Determine the [X, Y] coordinate at the center of the cell enclosing the given text.  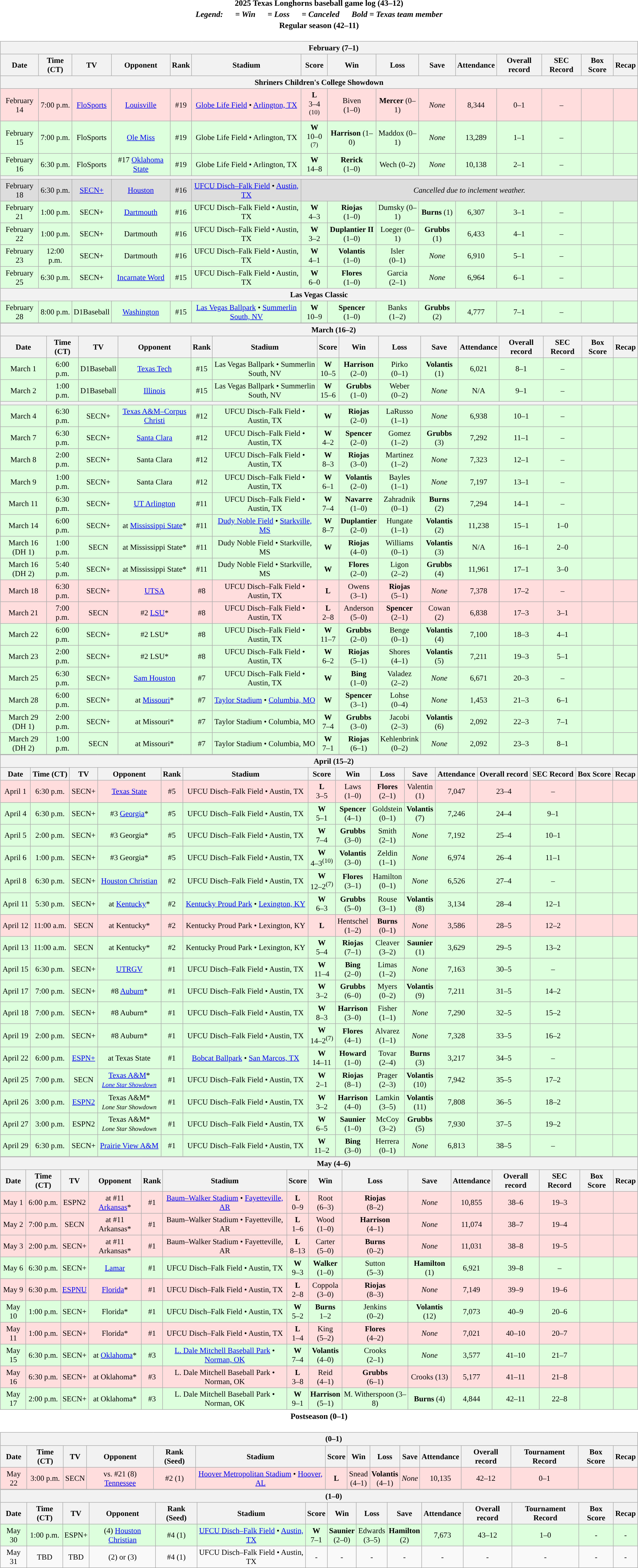
7,294 [478, 504]
March 28 [23, 700]
Cleaver(3–2) [387, 947]
7,292 [478, 438]
Loeger (0–1) [397, 234]
Zeldin(1–1) [387, 857]
Wech (0–2) [397, 164]
March 21 [23, 613]
Burns1–2 [325, 1312]
Bing(3–0) [353, 1145]
7,047 [456, 791]
23–3 [521, 744]
Riojas(8–1) [353, 1080]
Banks(1–2) [397, 312]
April 5 [16, 835]
Washington [141, 312]
25–4 [504, 835]
26–4 [504, 857]
April 17 [16, 991]
12–2 [553, 926]
Houston Christian [129, 881]
Texas State [129, 791]
42–12 [486, 1478]
Jacobi(2–3) [399, 722]
Riojas(4–0) [359, 547]
Burns(2) [439, 504]
March 29 (DH 2) [23, 744]
18–2 [553, 1101]
12:00 p.m. [55, 256]
Hungate(1–1) [399, 525]
March 9 [23, 481]
W4–2 [328, 438]
February 16 [20, 164]
Burns(0–2) [375, 1246]
Prager(2–3) [387, 1080]
March 1 [23, 369]
Shriners Children's College Showdown [319, 82]
7,323 [478, 460]
Volantis(5) [439, 657]
Maddox (0–1) [397, 137]
W8–7 [328, 525]
Texas A&M–Corpus Christi [154, 416]
Las Vegas Classic [319, 295]
6,838 [478, 613]
King(5–2) [325, 1333]
6,307 [476, 212]
March 23 [23, 657]
5:40 p.m. [63, 569]
3,217 [456, 1058]
11,238 [478, 525]
3,134 [456, 904]
L1–6 [297, 1225]
Flores(4–2) [375, 1333]
March 2 [23, 391]
W4–3(10) [322, 857]
Riojas(6–1) [359, 744]
Grubbs(1–0) [359, 391]
17–1 [521, 569]
31–5 [504, 991]
Volantis(9) [420, 991]
Navarre(1–0) [359, 504]
February 22 [20, 234]
7,100 [478, 634]
28–5 [504, 926]
March (16–2) [319, 330]
Hamilton(0–1) [387, 881]
Walker(1–0) [325, 1268]
Grubbs(5–0) [353, 904]
Sutton(5–3) [375, 1268]
Spencer(3–1) [359, 700]
Ligon(2–2) [399, 569]
March 4 [23, 416]
3,586 [456, 926]
May 10 [13, 1312]
Cancelled due to inclement weather. [469, 190]
Valadez(2–2) [399, 678]
Alvarez(1–1) [387, 1035]
Howard(1–0) [353, 1058]
May 3 [13, 1246]
19–6 [560, 1289]
41–11 [516, 1377]
Lohse(0–4) [399, 700]
Spencer(4–1) [353, 813]
37–5 [504, 1124]
28–4 [504, 904]
W11–7 [328, 634]
13,289 [476, 137]
14–1 [521, 504]
34–5 [504, 1058]
Root(6–3) [325, 1202]
7,673 [442, 1535]
February 18 [20, 190]
Volantis(8) [420, 904]
32–5 [504, 1013]
20–3 [521, 678]
19–2 [553, 1124]
Saunier(1) [420, 947]
8,344 [476, 105]
W12–2(7) [322, 881]
2–0 [562, 547]
Zahradnik(0–1) [399, 504]
11,074 [471, 1225]
March 16 (DH 2) [23, 569]
Crooks(2–1) [375, 1355]
Burns (1) [437, 212]
W10–9 [314, 312]
Kehlenbrink(0–2) [399, 744]
Volantis(11) [420, 1101]
Volantis(4–0) [325, 1355]
Louisville [141, 105]
Texas Tech [154, 369]
Flores(1–0) [351, 277]
Garcia(2–1) [397, 277]
38–6 [516, 1202]
April 22 [16, 1058]
Mercer (0–1) [397, 105]
6,964 [476, 277]
Prairie View A&M [129, 1145]
April 26 [16, 1101]
Williams(0–1) [399, 547]
7,328 [456, 1035]
23–4 [504, 791]
McCoy(3–2) [387, 1124]
May 30 [14, 1535]
Rerick(1–0) [351, 164]
20–7 [560, 1333]
April 4 [16, 813]
March 29 (DH 1) [23, 722]
7,149 [471, 1289]
W5–2 [297, 1312]
5:30 p.m. [50, 904]
Lamkin(3–5) [387, 1101]
Limas(1–2) [387, 969]
Volantis(4) [439, 634]
W4–3 [314, 212]
April 11 [16, 904]
Laws(1–0) [353, 791]
March 7 [23, 438]
Ole Miss [141, 137]
38–7 [516, 1225]
February (7–1) [319, 48]
11,961 [478, 569]
Harrison(4–0) [353, 1101]
W6–1 [328, 481]
17–3 [521, 613]
33–5 [504, 1035]
Volantis(4–1) [385, 1478]
Saunier(1–0) [353, 1124]
Flores(2–1) [387, 791]
7,930 [456, 1124]
Harrison(4–1) [375, 1225]
Riojas(8–3) [375, 1289]
Shores(4–1) [399, 657]
Grubbs (1) [437, 234]
April 25 [16, 1080]
3,577 [471, 1355]
March 16 (DH 1) [23, 547]
May 9 [13, 1289]
Riojas(1–0) [351, 212]
March 11 [23, 504]
February 25 [20, 277]
27–4 [504, 881]
Riojas(3–0) [359, 460]
W14–11 [322, 1058]
February 28 [20, 312]
W5–4 [322, 947]
38–8 [516, 1246]
Spencer(1–0) [351, 312]
10,138 [476, 164]
April 19 [16, 1035]
6,021 [478, 369]
Hamilton(2) [404, 1535]
W6–2 [328, 657]
Benge(0–1) [399, 634]
7,246 [456, 813]
10,135 [440, 1478]
Grubbs(6–0) [353, 991]
Hoover Metropolitan Stadium • Hoover, AL [261, 1478]
W6–0 [314, 277]
W15–6 [328, 391]
Myers(0–2) [387, 991]
W6–5 [322, 1124]
18–3 [521, 634]
LaRusso(1–1) [399, 416]
Goldstein(0–1) [387, 813]
February 14 [20, 105]
May 15 [13, 1355]
L8–13 [297, 1246]
W2–1 [322, 1080]
Volantis (1) [439, 369]
6,910 [476, 256]
Bobcat Ballpark • San Marcos, TX [245, 1058]
April 13 [16, 947]
Edwards(3–5) [372, 1535]
Jenkins(0–2) [375, 1312]
Cowan(2) [439, 613]
Riojas(2–0) [359, 416]
Grubbs(5) [420, 1124]
May 17 [13, 1399]
24–4 [504, 813]
22–3 [521, 722]
Saunier(2–0) [342, 1535]
Rouse(3–1) [387, 904]
Crooks (13) [430, 1377]
7,197 [478, 481]
UTRGV [129, 969]
March 8 [23, 460]
40–10 [516, 1333]
13–1 [521, 481]
42–11 [516, 1399]
6,938 [478, 416]
Martinez(1–2) [399, 460]
May 22 [14, 1478]
3,629 [456, 947]
Grubbs(2–0) [359, 634]
Flores(3–1) [353, 881]
13–2 [553, 947]
6,433 [476, 234]
April 15 [16, 969]
41–10 [516, 1355]
Flores(2–0) [359, 569]
Coppola(3–0) [325, 1289]
6,671 [478, 678]
W11–2 [322, 1145]
Isler(0–1) [397, 256]
39–8 [516, 1268]
Grubbs(3) [439, 438]
May 6 [13, 1268]
Volantis(2–0) [359, 481]
6,813 [456, 1145]
6,526 [456, 881]
W5–1 [322, 813]
Volantis(1–0) [351, 256]
W10–5 [328, 369]
Biven(1–0) [351, 105]
April 8 [16, 881]
Carter(5–0) [325, 1246]
Wood(1–0) [325, 1225]
30–5 [504, 969]
#17 Oklahoma State [141, 164]
1,453 [478, 700]
W10–0 (7) [314, 137]
Hamilton(1) [430, 1268]
7,073 [471, 1312]
16–1 [521, 547]
Flores(4–1) [353, 1035]
April 1 [16, 791]
6,921 [471, 1268]
36–5 [504, 1101]
March 18 [23, 591]
Volantis(7) [420, 813]
May 31 [14, 1557]
Gomez(1–2) [399, 438]
29–5 [504, 947]
8:00 p.m. [55, 312]
4,844 [471, 1399]
Burns (4) [430, 1399]
4,777 [476, 312]
Dumsky (0–1) [397, 212]
April 29 [16, 1145]
Valentin(1) [420, 791]
February 15 [20, 137]
7,192 [456, 835]
Smith(2–1) [387, 835]
10,855 [471, 1202]
Illinois [154, 391]
Spencer(2–0) [359, 438]
16–2 [553, 1035]
Bing(2–0) [353, 969]
May (4–6) [319, 1163]
Bayles(1–1) [399, 481]
Houston [141, 190]
W4–1 [314, 256]
vs. #21 (8) Tennessee [120, 1478]
UTSA [154, 591]
(0–1) [319, 1439]
L1–4 [297, 1333]
April 27 [16, 1124]
L0–9 [297, 1202]
Grubbs(6–1) [375, 1377]
22–8 [560, 1399]
at Texas State [129, 1058]
20–6 [560, 1312]
W11–4 [322, 969]
M. Witherspoon (3–8) [375, 1399]
March 22 [23, 634]
April 18 [16, 1013]
February 21 [20, 212]
Riojas(8–2) [375, 1202]
Burns(3) [420, 1058]
April 12 [16, 926]
39–9 [516, 1289]
Harrison(2–0) [359, 369]
Volantis(3) [439, 547]
Volantis(10) [420, 1080]
Volantis (12) [430, 1312]
Duplantier(2–0) [359, 525]
April (15–2) [319, 761]
Duplantier II(1–0) [351, 234]
40–9 [516, 1312]
Harrison(3–0) [353, 1013]
(4) Houston Christian [122, 1535]
(1–0) [319, 1496]
Grubbs (2) [437, 312]
Pirko(0–1) [399, 369]
April 6 [16, 857]
W14–8 [314, 164]
Harrison(5–1) [325, 1399]
7,808 [456, 1101]
Herrera(0–1) [387, 1145]
Anderson(5–0) [359, 613]
5,177 [471, 1377]
L3–5 [322, 791]
L3–8 [297, 1377]
#2 (1) [174, 1478]
Harrison (1–0) [351, 137]
Reid(4–1) [325, 1377]
February 23 [20, 256]
May 2 [13, 1225]
6,974 [456, 857]
Owens(3–1) [359, 591]
Volantis(2) [439, 525]
7,378 [478, 591]
Spencer(2–1) [399, 613]
March 14 [23, 525]
May 1 [13, 1202]
15–2 [553, 1013]
21–7 [560, 1355]
Tovar(2–4) [387, 1058]
21–8 [560, 1377]
L3–4 (10) [314, 105]
W14–2(7) [322, 1035]
19–4 [560, 1225]
3–0 [562, 569]
UT Arlington [154, 504]
Burns(0–1) [387, 926]
W9–3 [297, 1268]
Sam Houston [154, 678]
Incarnate Word [141, 277]
11,031 [471, 1246]
35–5 [504, 1080]
7,163 [456, 969]
W9–1 [297, 1399]
(2) or (3) [122, 1557]
21–3 [521, 700]
May 11 [13, 1333]
May 16 [13, 1377]
Bing(1–0) [359, 678]
Volantis(3–0) [353, 857]
Grubbs (4) [439, 569]
Fisher(1–1) [387, 1013]
Volantis(6) [439, 722]
7,021 [471, 1333]
ESPNU [74, 1289]
Lamar [115, 1268]
W6–3 [322, 904]
Hentschel(1–2) [353, 926]
38–5 [504, 1145]
14–2 [553, 991]
Snead(4–1) [359, 1478]
15–1 [521, 525]
7,290 [456, 1013]
Riojas(7–1) [353, 947]
19–5 [560, 1246]
7,942 [456, 1080]
March 25 [23, 678]
Weber(0–2) [399, 391]
1–1 [519, 137]
2–1 [519, 164]
43–12 [487, 1535]
